Output the (x, y) coordinate of the center of the cell containing the given text.  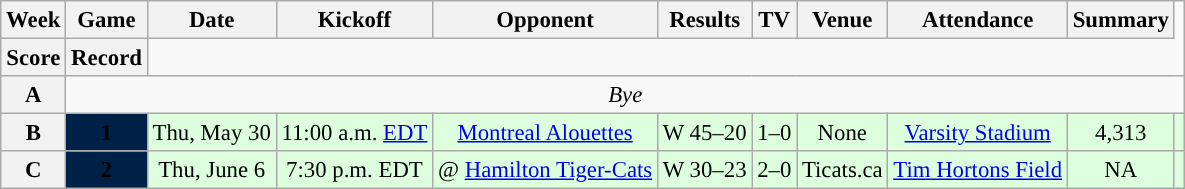
Montreal Alouettes (546, 133)
Venue (842, 20)
Kickoff (354, 20)
Ticats.ca (842, 170)
Results (704, 20)
C (34, 170)
Tim Hortons Field (978, 170)
Score (34, 58)
Game (106, 20)
1 (106, 133)
11:00 a.m. EDT (354, 133)
Date (212, 20)
7:30 p.m. EDT (354, 170)
1–0 (774, 133)
2 (106, 170)
4,313 (1120, 133)
W 45–20 (704, 133)
NA (1120, 170)
Thu, June 6 (212, 170)
2–0 (774, 170)
Thu, May 30 (212, 133)
Record (106, 58)
TV (774, 20)
Varsity Stadium (978, 133)
Opponent (546, 20)
Week (34, 20)
None (842, 133)
B (34, 133)
W 30–23 (704, 170)
Summary (1120, 20)
@ Hamilton Tiger-Cats (546, 170)
Attendance (978, 20)
A (34, 95)
Bye (626, 95)
